Scan for the cell matching the given text and deliver its (X, Y) coordinate at center. 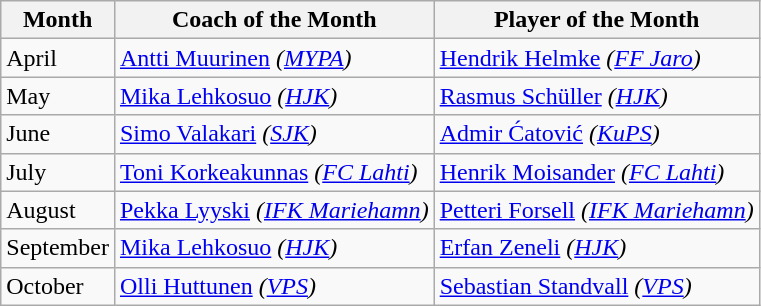
May (58, 96)
October (58, 286)
Sebastian Standvall (VPS) (596, 286)
July (58, 172)
June (58, 134)
Rasmus Schüller (HJK) (596, 96)
Coach of the Month (274, 20)
September (58, 248)
Henrik Moisander (FC Lahti) (596, 172)
Hendrik Helmke (FF Jaro) (596, 58)
August (58, 210)
Simo Valakari (SJK) (274, 134)
Olli Huttunen (VPS) (274, 286)
Admir Ćatović (KuPS) (596, 134)
April (58, 58)
Month (58, 20)
Player of the Month (596, 20)
Erfan Zeneli (HJK) (596, 248)
Toni Korkeakunnas (FC Lahti) (274, 172)
Antti Muurinen (MYPA) (274, 58)
Pekka Lyyski (IFK Mariehamn) (274, 210)
Petteri Forsell (IFK Mariehamn) (596, 210)
